Return the [x, y] coordinate for the center point of the cell that contains the specified text.  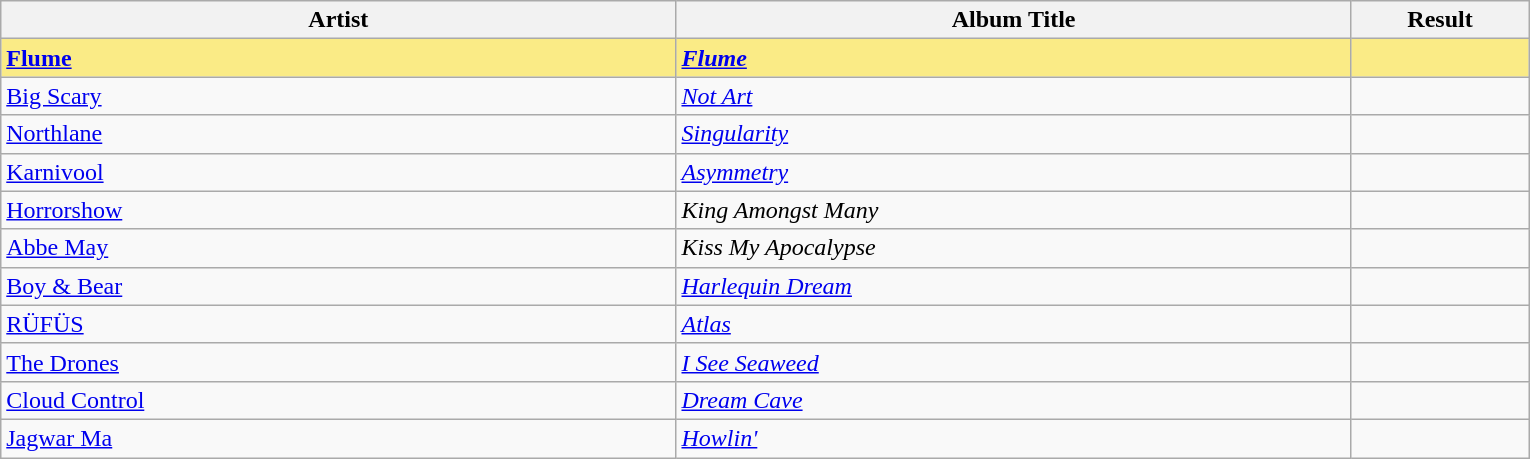
I See Seaweed [1014, 362]
King Amongst Many [1014, 210]
RÜFÜS [338, 324]
Howlin' [1014, 438]
Result [1440, 20]
Karnivool [338, 172]
Kiss My Apocalypse [1014, 248]
Cloud Control [338, 400]
Singularity [1014, 134]
Harlequin Dream [1014, 286]
Northlane [338, 134]
Boy & Bear [338, 286]
Asymmetry [1014, 172]
Horrorshow [338, 210]
Jagwar Ma [338, 438]
The Drones [338, 362]
Big Scary [338, 96]
Dream Cave [1014, 400]
Abbe May [338, 248]
Artist [338, 20]
Atlas [1014, 324]
Not Art [1014, 96]
Album Title [1014, 20]
